For the text-containing cell, return its midpoint in [x, y] coordinate format. 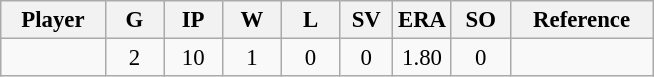
G [134, 20]
1 [252, 58]
ERA [422, 20]
Player [53, 20]
IP [194, 20]
2 [134, 58]
SV [366, 20]
L [310, 20]
1.80 [422, 58]
Reference [582, 20]
W [252, 20]
SO [480, 20]
10 [194, 58]
